Output the (x, y) coordinate of the center of the cell containing the given text.  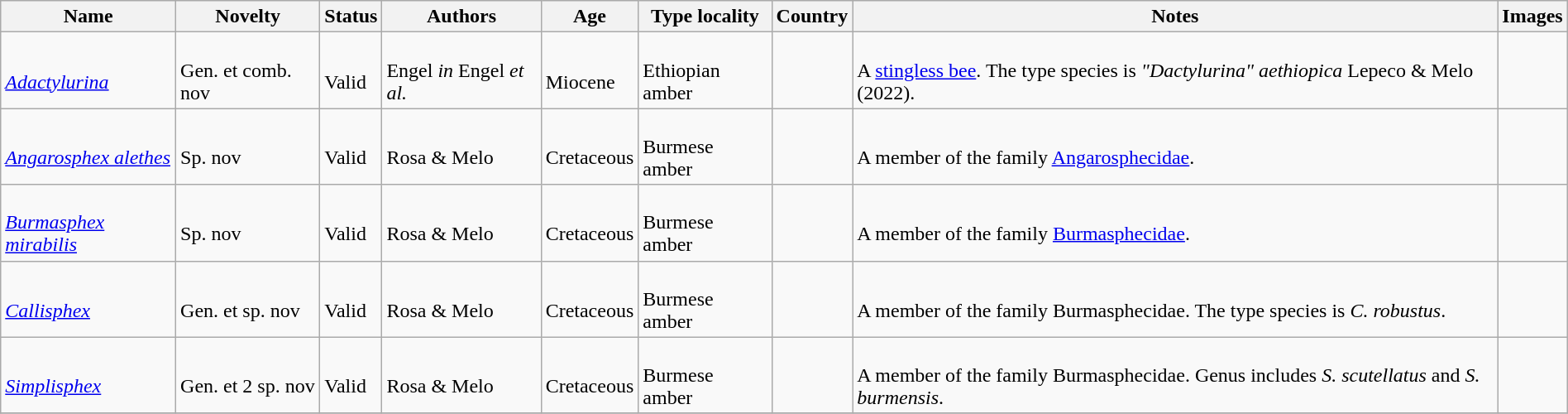
Burmasphex mirabilis (88, 223)
Status (351, 17)
Engel in Engel et al. (461, 70)
Angarosphex alethes (88, 147)
A stingless bee. The type species is "Dactylurina" aethiopica Lepeco & Melo (2022). (1175, 70)
Type locality (705, 17)
A member of the family Burmasphecidae. (1175, 223)
Age (590, 17)
Miocene (590, 70)
Simplisphex (88, 375)
Gen. et comb. nov (248, 70)
Country (812, 17)
A member of the family Burmasphecidae. Genus includes S. scutellatus and S. burmensis. (1175, 375)
Authors (461, 17)
Images (1532, 17)
Name (88, 17)
A member of the family Burmasphecidae. The type species is C. robustus. (1175, 299)
Gen. et 2 sp. nov (248, 375)
Notes (1175, 17)
A member of the family Angarosphecidae. (1175, 147)
Callisphex (88, 299)
Ethiopian amber (705, 70)
Adactylurina (88, 70)
Novelty (248, 17)
Gen. et sp. nov (248, 299)
